Output the [x, y] coordinate of the center of the cell containing the given text.  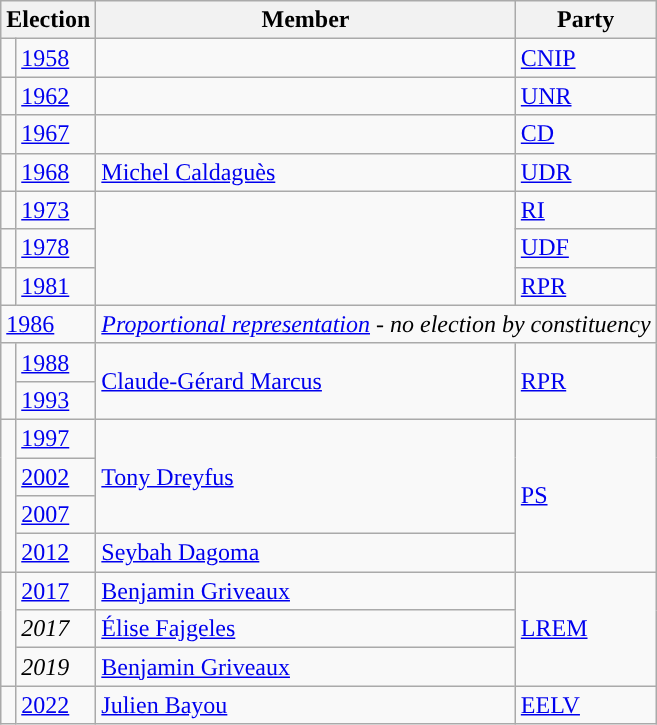
CNIP [586, 58]
PS [586, 495]
1958 [56, 58]
Proportional representation - no election by constituency [376, 324]
LREM [586, 629]
UNR [586, 96]
CD [586, 134]
1986 [48, 324]
Michel Caldaguès [306, 172]
1967 [56, 134]
1988 [56, 362]
1968 [56, 172]
2007 [56, 515]
Member [306, 20]
Seybah Dagoma [306, 553]
Party [586, 20]
UDF [586, 248]
2002 [56, 477]
1978 [56, 248]
Julien Bayou [306, 705]
RI [586, 210]
Tony Dreyfus [306, 476]
2012 [56, 553]
UDR [586, 172]
2019 [56, 667]
1993 [56, 400]
EELV [586, 705]
Claude-Gérard Marcus [306, 381]
1981 [56, 286]
Election [48, 20]
1962 [56, 96]
2022 [56, 705]
Élise Fajgeles [306, 629]
1973 [56, 210]
1997 [56, 438]
